Find where the given text appears and provide that cell's center as (x, y) coordinate. 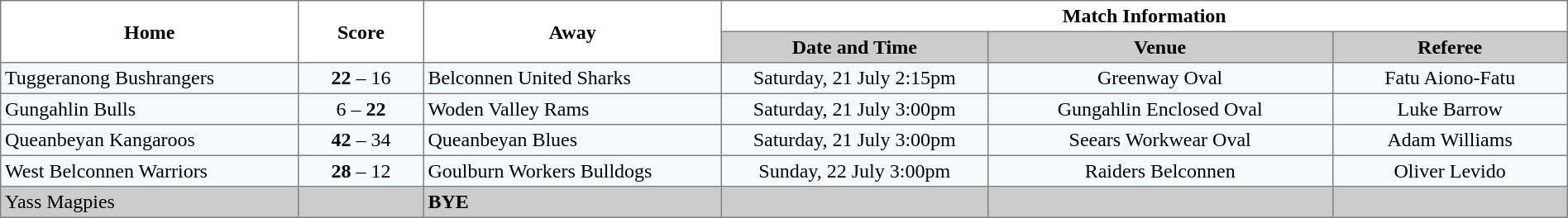
28 – 12 (361, 171)
Referee (1450, 47)
Saturday, 21 July 2:15pm (854, 78)
Away (572, 31)
Adam Williams (1450, 140)
Woden Valley Rams (572, 109)
Match Information (1145, 17)
Yass Magpies (150, 202)
Score (361, 31)
Belconnen United Sharks (572, 78)
Seears Workwear Oval (1159, 140)
Luke Barrow (1450, 109)
Queanbeyan Kangaroos (150, 140)
Raiders Belconnen (1159, 171)
Oliver Levido (1450, 171)
Queanbeyan Blues (572, 140)
BYE (572, 202)
Tuggeranong Bushrangers (150, 78)
Fatu Aiono-Fatu (1450, 78)
Venue (1159, 47)
West Belconnen Warriors (150, 171)
Sunday, 22 July 3:00pm (854, 171)
Goulburn Workers Bulldogs (572, 171)
Gungahlin Enclosed Oval (1159, 109)
Date and Time (854, 47)
22 – 16 (361, 78)
Greenway Oval (1159, 78)
42 – 34 (361, 140)
6 – 22 (361, 109)
Gungahlin Bulls (150, 109)
Home (150, 31)
